Locate the cell with the specified text and output its (X, Y) center coordinate. 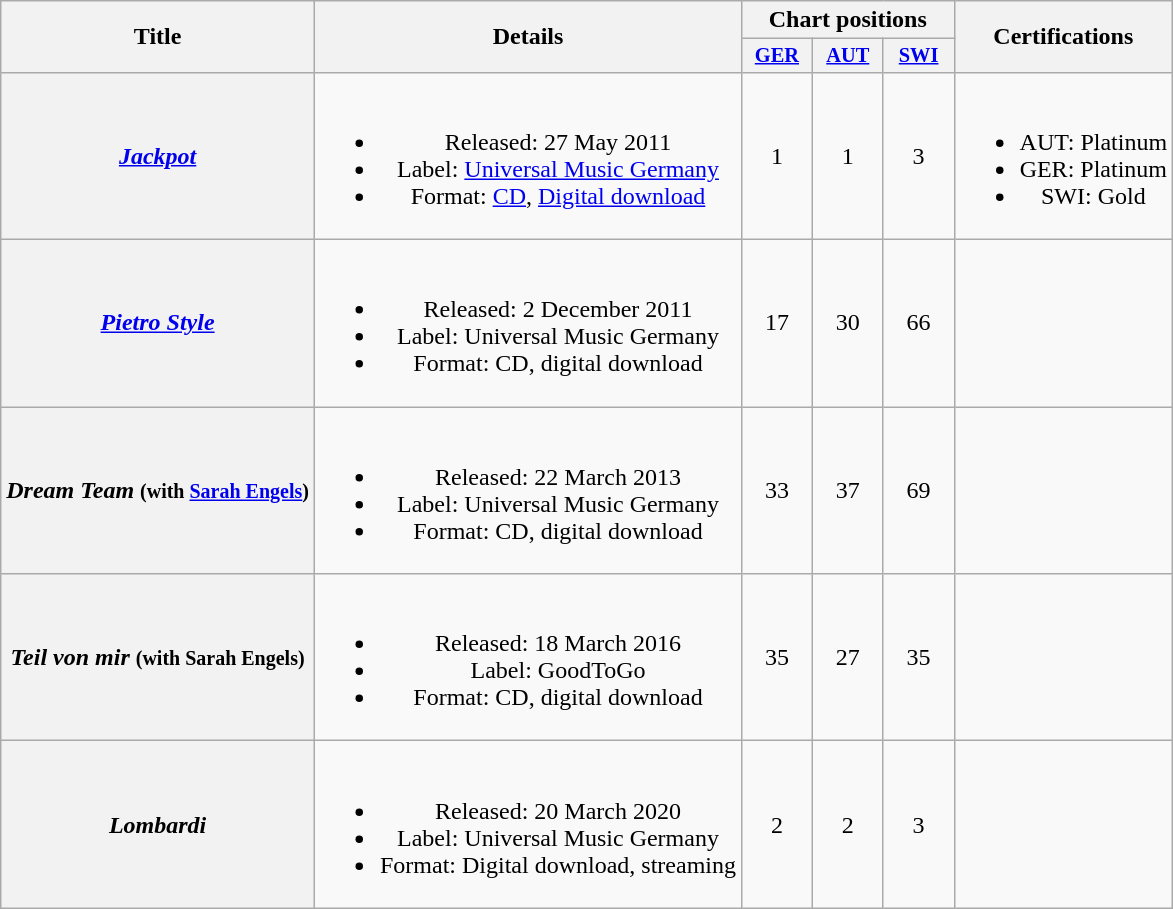
33 (776, 490)
Jackpot (158, 156)
SWI (918, 56)
Pietro Style (158, 324)
27 (848, 658)
Released: 22 March 2013Label: Universal Music GermanyFormat: CD, digital download (528, 490)
17 (776, 324)
69 (918, 490)
Details (528, 37)
Certifications (1064, 37)
Released: 20 March 2020Label: Universal Music GermanyFormat: Digital download, streaming (528, 824)
Teil von mir (with Sarah Engels) (158, 658)
66 (918, 324)
30 (848, 324)
AUT (848, 56)
Title (158, 37)
Dream Team (with Sarah Engels) (158, 490)
Chart positions (848, 20)
GER (776, 56)
Released: 27 May 2011Label: Universal Music GermanyFormat: CD, Digital download (528, 156)
Lombardi (158, 824)
AUT: PlatinumGER: PlatinumSWI: Gold (1064, 156)
37 (848, 490)
Released: 2 December 2011Label: Universal Music GermanyFormat: CD, digital download (528, 324)
Released: 18 March 2016Label: GoodToGoFormat: CD, digital download (528, 658)
